Output the [X, Y] coordinate of the center of the cell containing the given text.  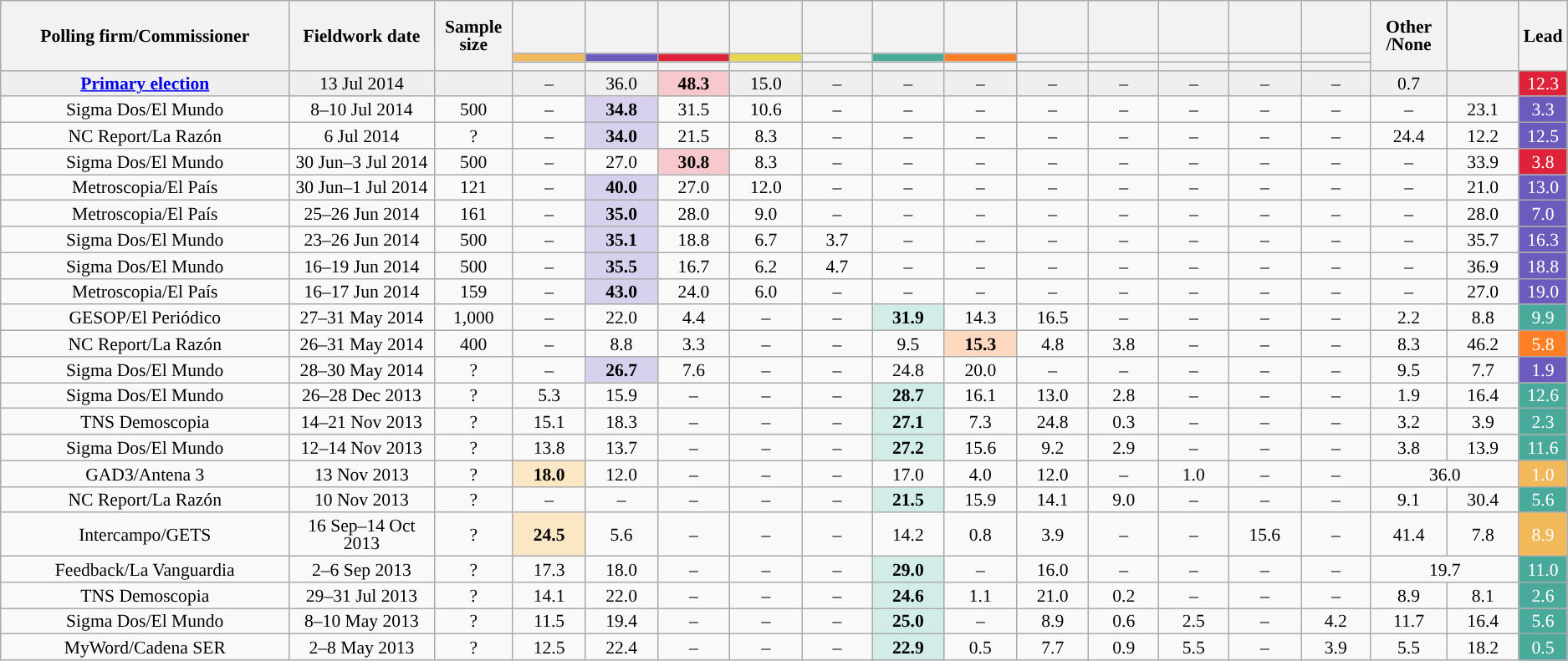
30 Jun–1 Jul 2014 [361, 187]
13.7 [621, 448]
2.5 [1194, 622]
7.3 [980, 421]
25–26 Jun 2014 [361, 214]
159 [473, 291]
35.1 [621, 239]
5.3 [549, 396]
4.8 [1053, 344]
20.0 [980, 369]
48.3 [693, 84]
16–19 Jun 2014 [361, 266]
6.7 [766, 239]
19.0 [1542, 291]
40.0 [621, 187]
7.8 [1483, 535]
5.8 [1542, 344]
13.8 [549, 448]
Other/None [1408, 35]
34.0 [621, 135]
12.2 [1483, 135]
4.4 [693, 318]
4.7 [837, 266]
22.4 [621, 647]
17.0 [908, 473]
16 Sep–14 Oct 2013 [361, 535]
24.0 [693, 291]
GAD3/Antena 3 [146, 473]
2–6 Sep 2013 [361, 570]
26.7 [621, 369]
0.3 [1124, 421]
2.8 [1124, 396]
34.8 [621, 110]
8–10 May 2013 [361, 622]
14.2 [908, 535]
1,000 [473, 318]
31.9 [908, 318]
10.6 [766, 110]
9.1 [1408, 500]
6 Jul 2014 [361, 135]
30.4 [1483, 500]
1.1 [980, 595]
30 Jun–3 Jul 2014 [361, 162]
12–14 Nov 2013 [361, 448]
41.4 [1408, 535]
14–21 Nov 2013 [361, 421]
Polling firm/Commissioner [146, 35]
2.9 [1124, 448]
46.2 [1483, 344]
16.1 [980, 396]
13 Nov 2013 [361, 473]
7.0 [1542, 214]
14.3 [980, 318]
12.6 [1542, 396]
4.0 [980, 473]
16–17 Jun 2014 [361, 291]
29.0 [908, 570]
Lead [1542, 35]
4.2 [1336, 622]
33.9 [1483, 162]
9.2 [1053, 448]
2–8 May 2013 [361, 647]
11.6 [1542, 448]
43.0 [621, 291]
27.1 [908, 421]
15.3 [980, 344]
28.7 [908, 396]
3.2 [1408, 421]
24.6 [908, 595]
27–31 May 2014 [361, 318]
2.3 [1542, 421]
121 [473, 187]
9.9 [1542, 318]
19.4 [621, 622]
0.7 [1408, 84]
35.5 [621, 266]
Sample size [473, 35]
7.6 [693, 369]
11.5 [549, 622]
24.5 [549, 535]
13 Jul 2014 [361, 84]
17.3 [549, 570]
26–31 May 2014 [361, 344]
10 Nov 2013 [361, 500]
16.0 [1053, 570]
MyWord/Cadena SER [146, 647]
0.6 [1124, 622]
15.1 [549, 421]
6.2 [766, 266]
400 [473, 344]
27.2 [908, 448]
29–31 Jul 2013 [361, 595]
28–30 May 2014 [361, 369]
11.7 [1408, 622]
24.4 [1408, 135]
0.8 [980, 535]
2.6 [1542, 595]
GESOP/El Periódico [146, 318]
13.9 [1483, 448]
35.0 [621, 214]
12.3 [1542, 84]
Intercampo/GETS [146, 535]
19.7 [1445, 570]
16.7 [693, 266]
3.7 [837, 239]
0.9 [1124, 647]
23–26 Jun 2014 [361, 239]
25.0 [908, 622]
18.3 [621, 421]
11.0 [1542, 570]
16.5 [1053, 318]
8.1 [1483, 595]
6.0 [766, 291]
36.9 [1483, 266]
8–10 Jul 2014 [361, 110]
26–28 Dec 2013 [361, 396]
23.1 [1483, 110]
22.9 [908, 647]
Fieldwork date [361, 35]
35.7 [1483, 239]
18.2 [1483, 647]
161 [473, 214]
2.2 [1408, 318]
15.0 [766, 84]
31.5 [693, 110]
0.2 [1124, 595]
30.8 [693, 162]
Primary election [146, 84]
16.3 [1542, 239]
Feedback/La Vanguardia [146, 570]
